Find where the given text appears and provide that cell's center as (X, Y) coordinate. 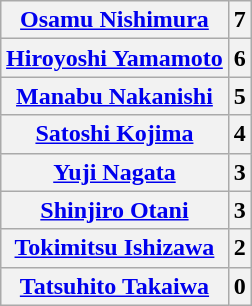
4 (240, 134)
Osamu Nishimura (115, 20)
Tatsuhito Takaiwa (115, 286)
Hiroyoshi Yamamoto (115, 58)
5 (240, 96)
6 (240, 58)
0 (240, 286)
Tokimitsu Ishizawa (115, 248)
2 (240, 248)
Satoshi Kojima (115, 134)
7 (240, 20)
Yuji Nagata (115, 172)
Manabu Nakanishi (115, 96)
Shinjiro Otani (115, 210)
